Extract the (X, Y) coordinate from the center of the cell holding the provided text.  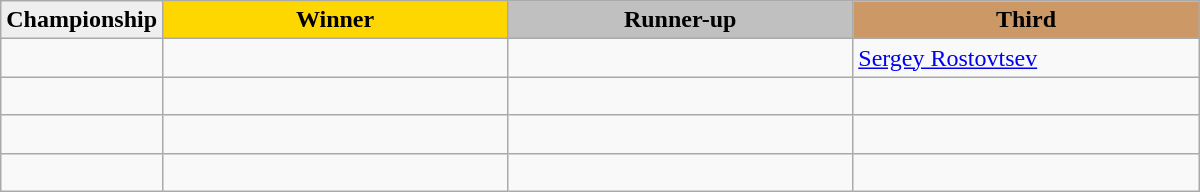
Sergey Rostovtsev (1026, 58)
Winner (336, 20)
Championship (82, 20)
Third (1026, 20)
Runner-up (680, 20)
